Return the [X, Y] coordinate for the center point of the cell that contains the specified text.  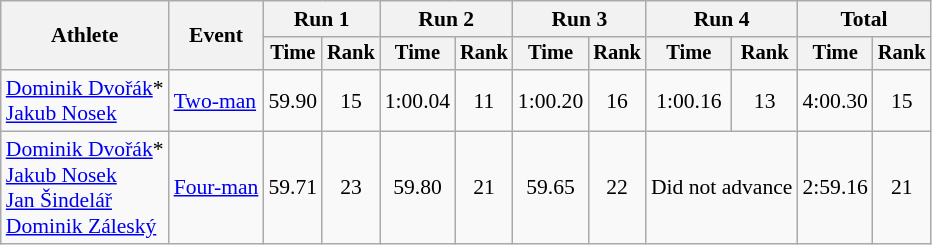
1:00.16 [689, 100]
Run 2 [446, 19]
59.90 [292, 100]
Run 1 [321, 19]
4:00.30 [834, 100]
Four-man [216, 188]
Event [216, 36]
1:00.04 [418, 100]
Total [864, 19]
59.71 [292, 188]
Did not advance [722, 188]
Two-man [216, 100]
22 [617, 188]
2:59.16 [834, 188]
Run 4 [722, 19]
13 [765, 100]
Run 3 [580, 19]
Dominik Dvořák*Jakub NosekJan ŠindelářDominik Záleský [85, 188]
59.65 [550, 188]
16 [617, 100]
1:00.20 [550, 100]
Athlete [85, 36]
59.80 [418, 188]
11 [484, 100]
Dominik Dvořák*Jakub Nosek [85, 100]
23 [351, 188]
